Return the (x, y) coordinate for the center point of the cell that contains the specified text.  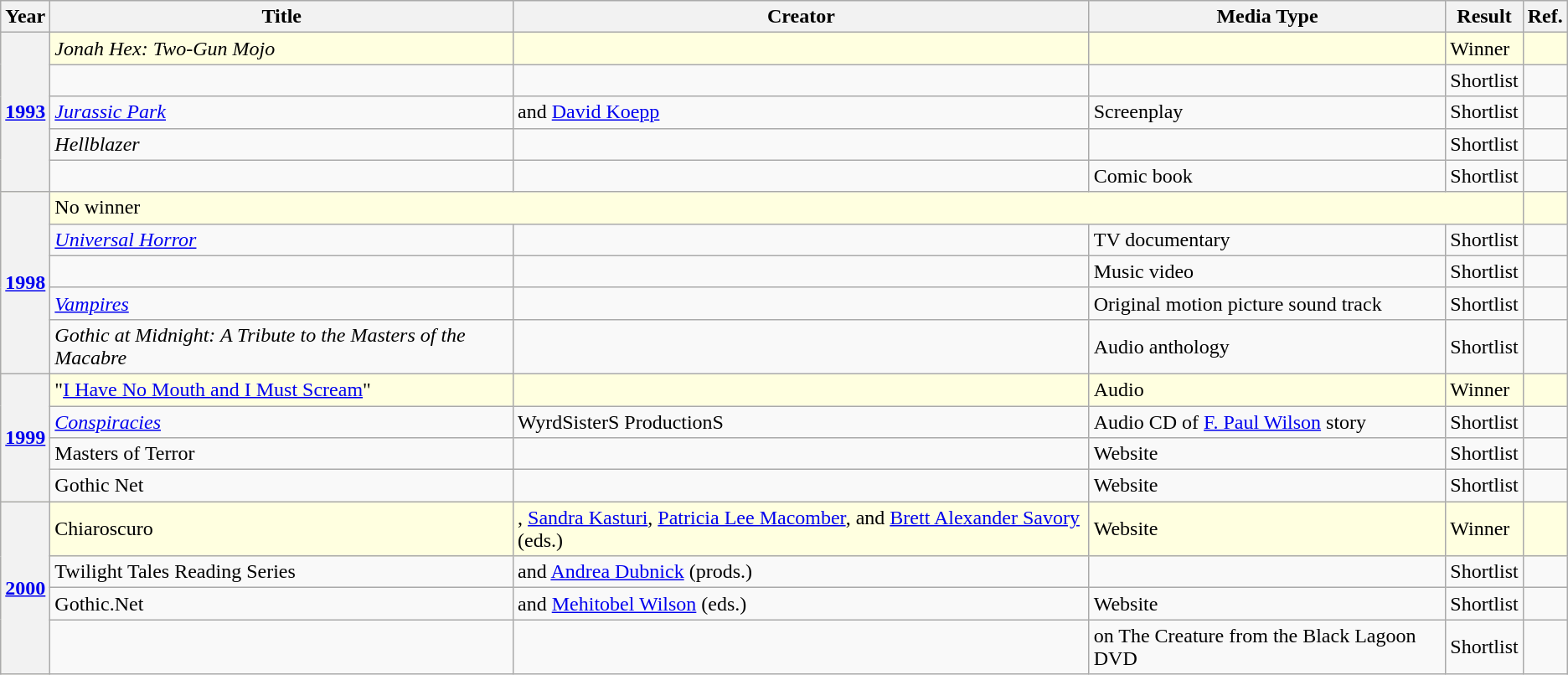
on The Creature from the Black Lagoon DVD (1267, 647)
, Sandra Kasturi, Patricia Lee Macomber, and Brett Alexander Savory (eds.) (802, 529)
1999 (25, 437)
WyrdSisterS ProductionS (802, 421)
Gothic Net (281, 486)
Audio anthology (1267, 347)
Universal Horror (281, 240)
TV documentary (1267, 240)
Music video (1267, 271)
Title (281, 17)
"I Have No Mouth and I Must Scream" (281, 389)
1998 (25, 283)
Gothic at Midnight: A Tribute to the Masters of the Macabre (281, 347)
Creator (802, 17)
and Andrea Dubnick (prods.) (802, 572)
and David Koepp (802, 112)
Twilight Tales Reading Series (281, 572)
Jurassic Park (281, 112)
Year (25, 17)
and Mehitobel Wilson (eds.) (802, 604)
Comic book (1267, 176)
Conspiracies (281, 421)
Result (1484, 17)
Jonah Hex: Two-Gun Mojo (281, 49)
Chiaroscuro (281, 529)
Hellblazer (281, 144)
Audio CD of F. Paul Wilson story (1267, 421)
Masters of Terror (281, 454)
No winner (787, 208)
1993 (25, 112)
Vampires (281, 303)
Ref. (1545, 17)
Screenplay (1267, 112)
Media Type (1267, 17)
Original motion picture sound track (1267, 303)
Audio (1267, 389)
2000 (25, 588)
Gothic.Net (281, 604)
